Find where the given text appears and provide that cell's center as [X, Y] coordinate. 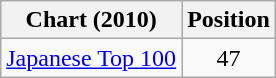
Chart (2010) [92, 20]
47 [229, 58]
Position [229, 20]
Japanese Top 100 [92, 58]
